Pinpoint the cell where the given text exists, returning its (X, Y) midpoint coordinate. 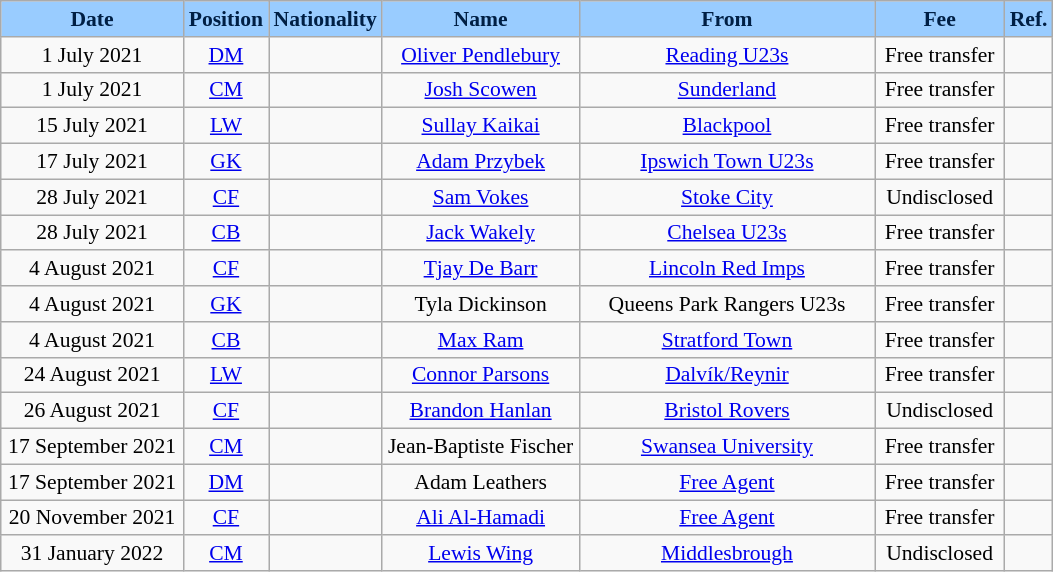
20 November 2021 (92, 518)
Reading U23s (726, 55)
Swansea University (726, 447)
Position (226, 19)
24 August 2021 (92, 375)
31 January 2022 (92, 554)
Lincoln Red Imps (726, 269)
15 July 2021 (92, 126)
26 August 2021 (92, 411)
Connor Parsons (481, 375)
Lewis Wing (481, 554)
Brandon Hanlan (481, 411)
Middlesbrough (726, 554)
Blackpool (726, 126)
Bristol Rovers (726, 411)
Queens Park Rangers U23s (726, 304)
Max Ram (481, 340)
Jean-Baptiste Fischer (481, 447)
Ipswich Town U23s (726, 162)
Ali Al-Hamadi (481, 518)
Stratford Town (726, 340)
Dalvík/Reynir (726, 375)
Stoke City (726, 197)
Adam Przybek (481, 162)
Name (481, 19)
Ref. (1029, 19)
Fee (940, 19)
Sullay Kaikai (481, 126)
Date (92, 19)
Nationality (324, 19)
Chelsea U23s (726, 233)
Sam Vokes (481, 197)
From (726, 19)
Tyla Dickinson (481, 304)
Jack Wakely (481, 233)
Josh Scowen (481, 90)
Oliver Pendlebury (481, 55)
Sunderland (726, 90)
Adam Leathers (481, 482)
Tjay De Barr (481, 269)
17 July 2021 (92, 162)
